Return the [X, Y] coordinate for the center point of the cell that contains the specified text.  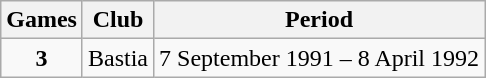
Games [42, 20]
Period [320, 20]
Bastia [118, 58]
Club [118, 20]
3 [42, 58]
7 September 1991 – 8 April 1992 [320, 58]
